Locate the cell with the specified text and output its [X, Y] center coordinate. 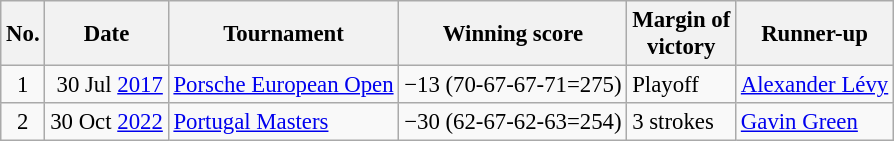
Gavin Green [815, 122]
Runner-up [815, 34]
Playoff [682, 85]
Date [106, 34]
Portugal Masters [284, 122]
30 Oct 2022 [106, 122]
3 strokes [682, 122]
Margin ofvictory [682, 34]
No. [23, 34]
30 Jul 2017 [106, 85]
Porsche European Open [284, 85]
−13 (70-67-67-71=275) [513, 85]
Alexander Lévy [815, 85]
Winning score [513, 34]
2 [23, 122]
1 [23, 85]
−30 (62-67-62-63=254) [513, 122]
Tournament [284, 34]
